For the text-containing cell, return its midpoint in [x, y] coordinate format. 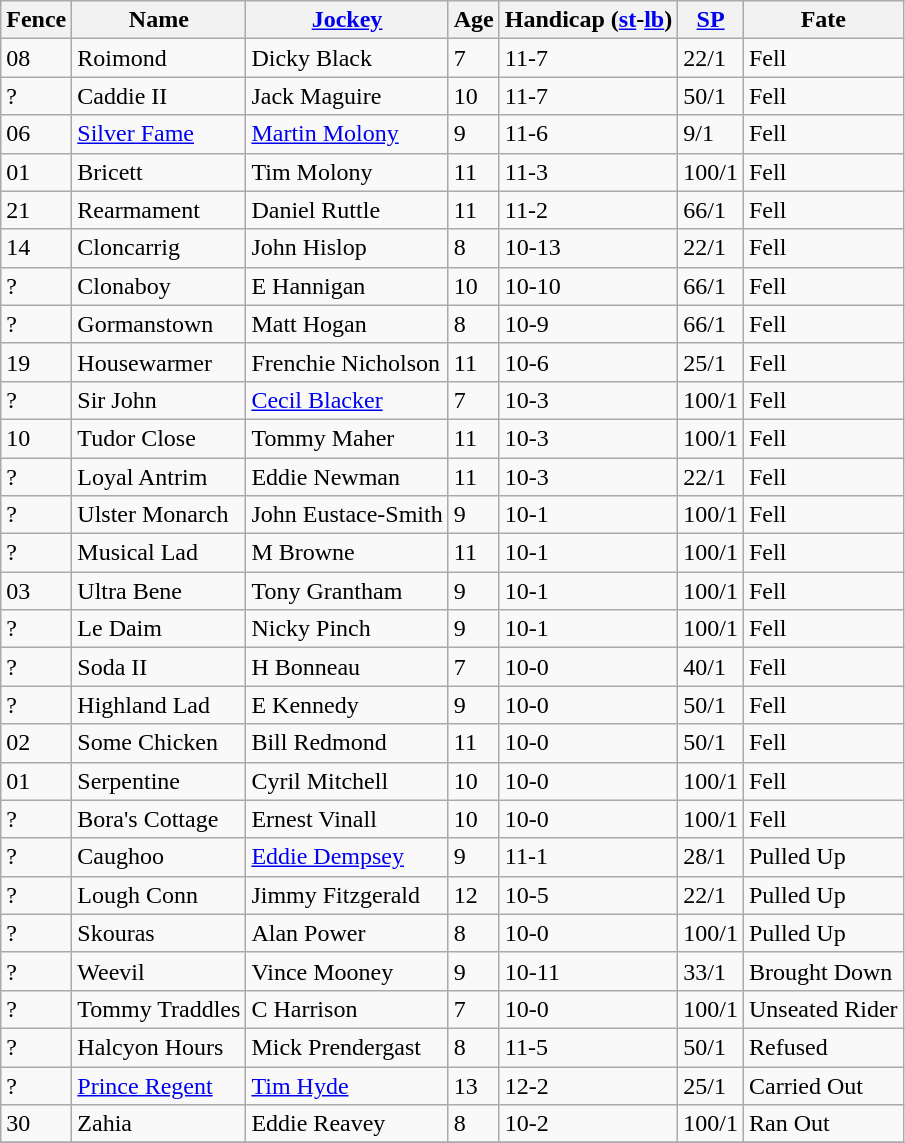
Roimond [159, 58]
Alan Power [347, 933]
10-6 [588, 362]
SP [711, 20]
Jockey [347, 20]
Dicky Black [347, 58]
Name [159, 20]
Lough Conn [159, 895]
Eddie Dempsey [347, 857]
11-2 [588, 210]
Ulster Monarch [159, 515]
Nicky Pinch [347, 629]
M Browne [347, 553]
Frenchie Nicholson [347, 362]
Cyril Mitchell [347, 781]
Martin Molony [347, 134]
40/1 [711, 667]
21 [36, 210]
Bricett [159, 172]
Matt Hogan [347, 324]
14 [36, 248]
12 [474, 895]
Daniel Ruttle [347, 210]
12-2 [588, 1085]
E Kennedy [347, 705]
06 [36, 134]
Silver Fame [159, 134]
Tudor Close [159, 438]
Bora's Cottage [159, 819]
Ran Out [823, 1124]
Rearmament [159, 210]
Halcyon Hours [159, 1047]
Caughoo [159, 857]
Brought Down [823, 971]
10-10 [588, 286]
Ultra Bene [159, 591]
John Eustace-Smith [347, 515]
Clonaboy [159, 286]
Fate [823, 20]
Weevil [159, 971]
Fence [36, 20]
E Hannigan [347, 286]
11-5 [588, 1047]
Soda II [159, 667]
Tommy Traddles [159, 1009]
13 [474, 1085]
Ernest Vinall [347, 819]
Serpentine [159, 781]
Loyal Antrim [159, 477]
Refused [823, 1047]
Tony Grantham [347, 591]
Jack Maguire [347, 96]
10-9 [588, 324]
Tim Hyde [347, 1085]
Age [474, 20]
Highland Lad [159, 705]
11-3 [588, 172]
Tommy Maher [347, 438]
Cecil Blacker [347, 400]
Prince Regent [159, 1085]
Jimmy Fitzgerald [347, 895]
02 [36, 743]
Handicap (st-lb) [588, 20]
11-1 [588, 857]
Mick Prendergast [347, 1047]
10-13 [588, 248]
Musical Lad [159, 553]
10-2 [588, 1124]
Gormanstown [159, 324]
Unseated Rider [823, 1009]
Cloncarrig [159, 248]
C Harrison [347, 1009]
10-5 [588, 895]
Sir John [159, 400]
Eddie Newman [347, 477]
Skouras [159, 933]
9/1 [711, 134]
Bill Redmond [347, 743]
33/1 [711, 971]
Some Chicken [159, 743]
Vince Mooney [347, 971]
30 [36, 1124]
Tim Molony [347, 172]
19 [36, 362]
Caddie II [159, 96]
Zahia [159, 1124]
H Bonneau [347, 667]
11-6 [588, 134]
Housewarmer [159, 362]
Le Daim [159, 629]
08 [36, 58]
Eddie Reavey [347, 1124]
03 [36, 591]
28/1 [711, 857]
John Hislop [347, 248]
10-11 [588, 971]
Carried Out [823, 1085]
